Identify which cell holds the provided text, then report its [x, y] central coordinate. 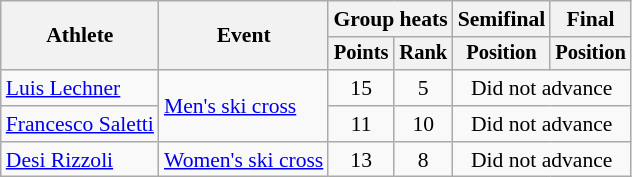
Francesco Saletti [80, 124]
Final [590, 19]
Points [361, 54]
15 [361, 88]
11 [361, 124]
Rank [424, 54]
Group heats [390, 19]
5 [424, 88]
Semifinal [502, 19]
Athlete [80, 36]
Luis Lechner [80, 88]
Event [244, 36]
Men's ski cross [244, 106]
10 [424, 124]
